Return the [x, y] coordinate for the center point of the cell that contains the specified text.  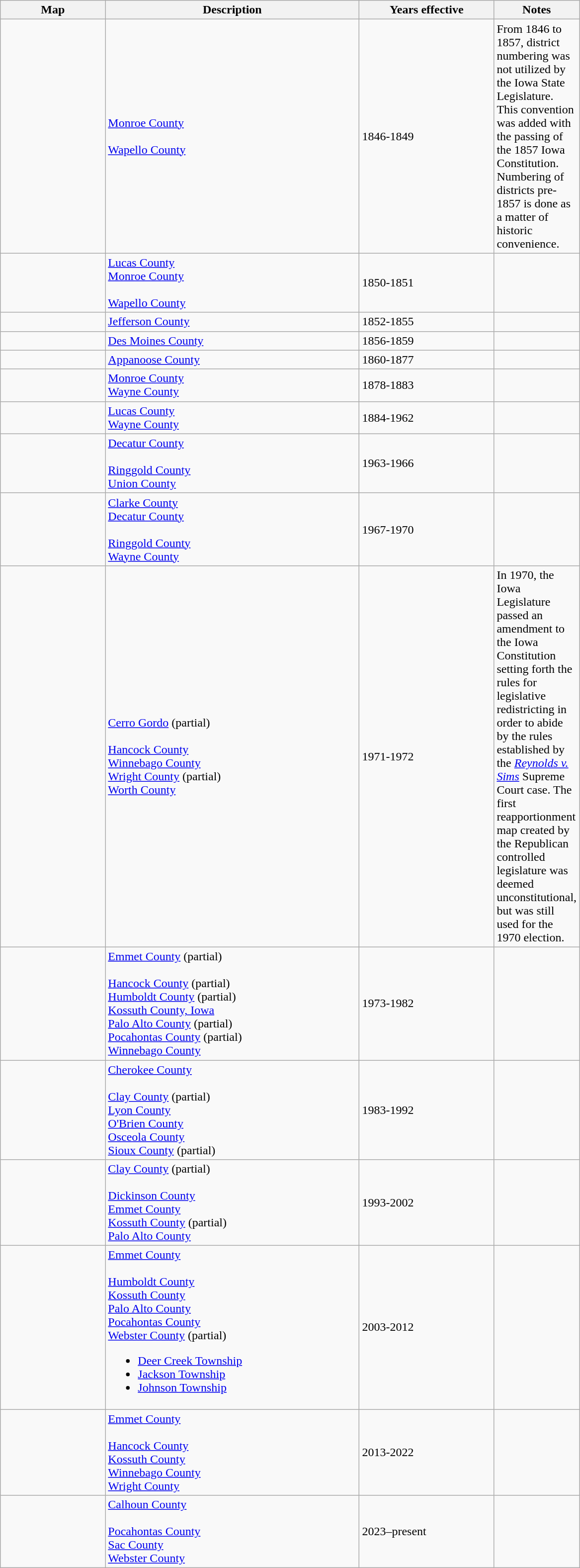
Cherokee CountyClay County (partial) Lyon County O'Brien County Osceola County Sioux County (partial) [233, 1110]
Clay County (partial)Dickinson County Emmet County Kossuth County (partial) Palo Alto County [233, 1202]
Decatur CountyRinggold County Union County [233, 463]
Calhoun CountyPocahontas County Sac County Webster County [233, 1532]
Map [53, 10]
Des Moines County [233, 341]
1884-1962 [426, 418]
Monroe CountyWayne County [233, 385]
1971-1972 [426, 756]
1993-2002 [426, 1202]
2013-2022 [426, 1452]
1850-1851 [426, 282]
Notes [537, 10]
1846-1849 [426, 136]
1967-1970 [426, 529]
1973-1982 [426, 1004]
1860-1877 [426, 360]
1856-1859 [426, 341]
Lucas CountyMonroe CountyWapello County [233, 282]
Cerro Gordo (partial)Hancock County Winnebago County Wright County (partial) Worth County [233, 756]
Emmet CountyHancock County Kossuth County Winnebago County Wright County [233, 1452]
Monroe CountyWapello County [233, 136]
Lucas CountyWayne County [233, 418]
Years effective [426, 10]
Jefferson County [233, 322]
1983-1992 [426, 1110]
Clarke CountyDecatur CountyRinggold CountyWayne County [233, 529]
2023–present [426, 1532]
Description [233, 10]
1852-1855 [426, 322]
1878-1883 [426, 385]
2003-2012 [426, 1328]
1963-1966 [426, 463]
Appanoose County [233, 360]
